Extract the [X, Y] coordinate from the center of the cell holding the provided text.  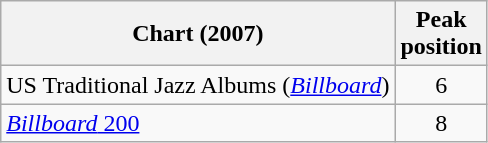
US Traditional Jazz Albums (Billboard) [198, 85]
Billboard 200 [198, 123]
6 [441, 85]
Chart (2007) [198, 34]
8 [441, 123]
Peakposition [441, 34]
